Capture the cell that displays the provided text and extract its (x, y) central coordinate. 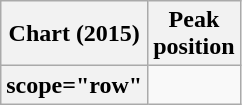
Chart (2015) (74, 34)
Peakposition (194, 34)
scope="row" (74, 85)
